Locate the cell with the specified text and output its (X, Y) center coordinate. 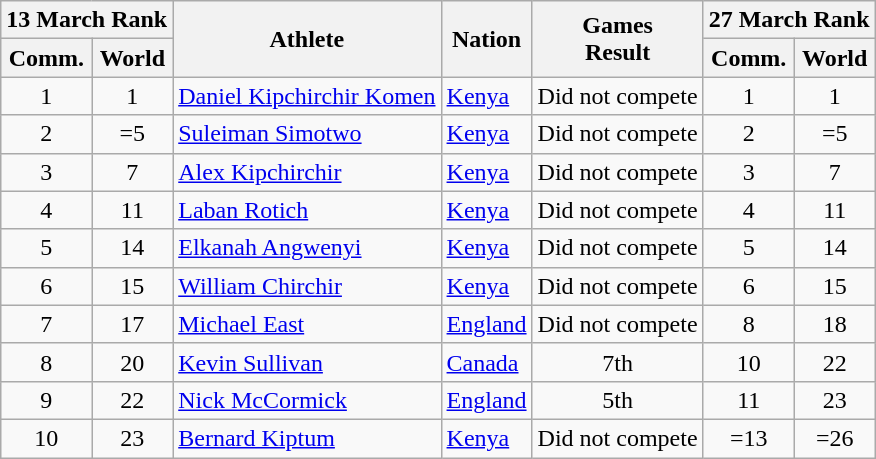
Suleiman Simotwo (307, 134)
William Chirchir (307, 286)
Canada (486, 362)
Athlete (307, 39)
7th (618, 362)
18 (834, 324)
=26 (834, 438)
17 (132, 324)
Games Result (618, 39)
=13 (748, 438)
Alex Kipchirchir (307, 172)
Nick McCormick (307, 400)
13 March Rank (87, 20)
9 (46, 400)
Michael East (307, 324)
Nation (486, 39)
Bernard Kiptum (307, 438)
Laban Rotich (307, 210)
5th (618, 400)
Elkanah Angwenyi (307, 248)
Kevin Sullivan (307, 362)
27 March Rank (789, 20)
Daniel Kipchirchir Komen (307, 96)
20 (132, 362)
